Search for the cell housing the specified text and yield its (x, y) center coordinate. 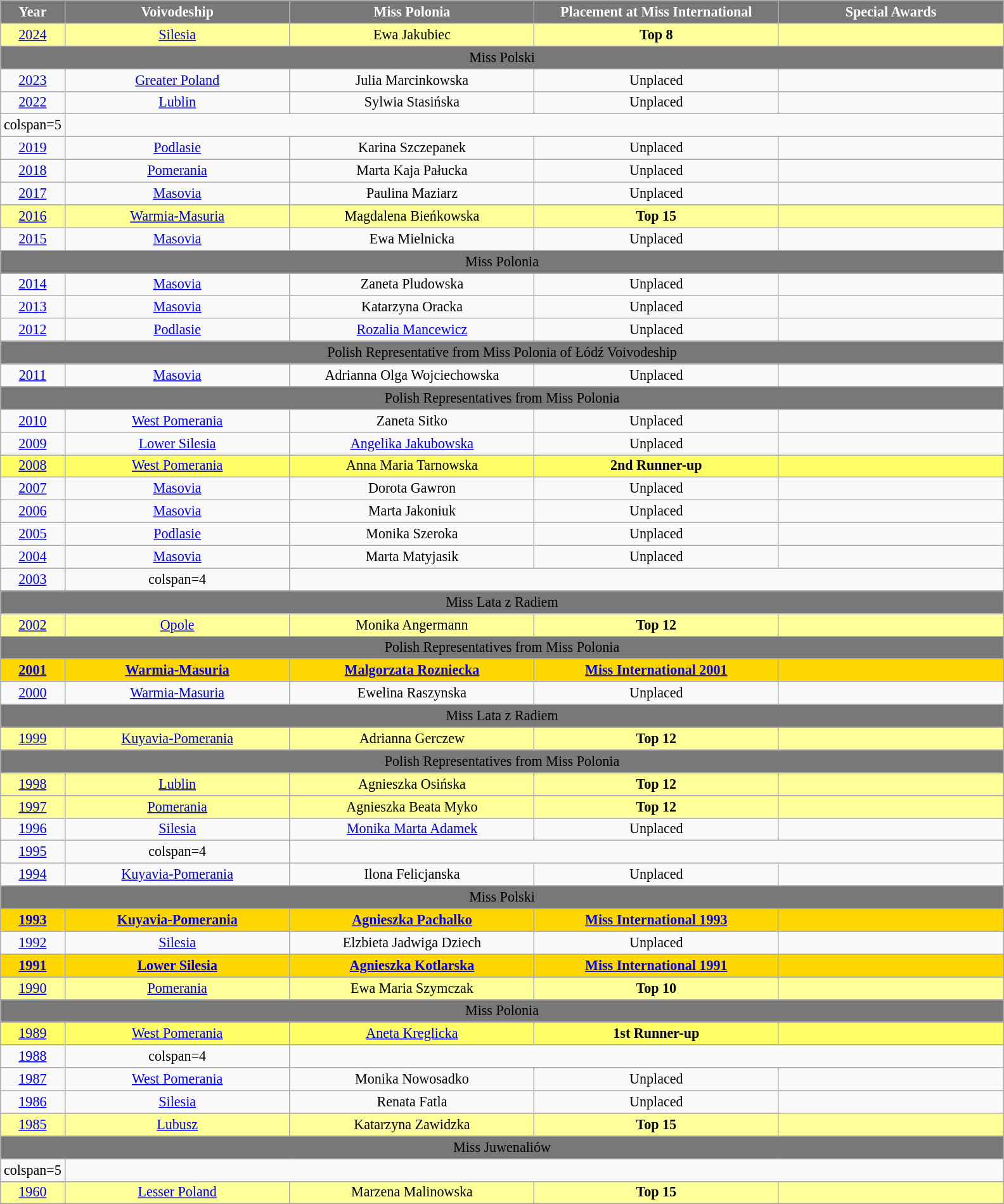
Marta Matyjasik (412, 557)
Marta Kaja Pałucka (412, 171)
Adrianna Gerczew (412, 738)
2005 (33, 534)
Julia Marcinkowska (412, 80)
Adrianna Olga Wojciechowska (412, 375)
Angelika Jakubowska (412, 443)
Magdalena Bieńkowska (412, 216)
1994 (33, 874)
Year (33, 11)
1989 (33, 1033)
Aneta Kreglicka (412, 1033)
2018 (33, 171)
Sylwia Stasińska (412, 103)
Marzena Malinowska (412, 1193)
2011 (33, 375)
2nd Runner-up (657, 466)
Malgorzata Rozniecka (412, 670)
2000 (33, 693)
Top 8 (657, 34)
Ewa Maria Szymczak (412, 988)
Agnieszka Kotlarska (412, 966)
Ewa Mielnicka (412, 239)
2001 (33, 670)
Miss International 2001 (657, 670)
1988 (33, 1056)
2023 (33, 80)
Renata Fatla (412, 1101)
Special Awards (891, 11)
1996 (33, 829)
1st Runner-up (657, 1033)
1993 (33, 920)
Karina Szczepanek (412, 148)
Dorota Gawron (412, 489)
1999 (33, 738)
Ewa Jakubiec (412, 34)
Anna Maria Tarnowska (412, 466)
Ilona Felicjanska (412, 874)
1998 (33, 784)
Lubusz (177, 1124)
Placement at Miss International (657, 11)
2009 (33, 443)
1991 (33, 966)
Zaneta Pludowska (412, 284)
Top 10 (657, 988)
2007 (33, 489)
Lesser Poland (177, 1193)
Katarzyna Zawidzka (412, 1124)
Zaneta Sitko (412, 420)
2024 (33, 34)
2006 (33, 511)
Agnieszka Beata Myko (412, 806)
2012 (33, 330)
Miss International 1991 (657, 966)
Agnieszka Pachalko (412, 920)
1985 (33, 1124)
2002 (33, 625)
2013 (33, 307)
2010 (33, 420)
2008 (33, 466)
Elzbieta Jadwiga Dziech (412, 943)
Monika Nowosadko (412, 1079)
Agnieszka Osińska (412, 784)
Monika Angermann (412, 625)
Polish Representative from Miss Polonia of Łódź Voivodeship (502, 353)
1995 (33, 852)
Opole (177, 625)
Greater Poland (177, 80)
2003 (33, 579)
2016 (33, 216)
1960 (33, 1193)
2022 (33, 103)
1997 (33, 806)
1986 (33, 1101)
2015 (33, 239)
Rozalia Mancewicz (412, 330)
Monika Marta Adamek (412, 829)
1990 (33, 988)
Katarzyna Oracka (412, 307)
Marta Jakoniuk (412, 511)
Miss Juwenaliów (502, 1147)
Ewelina Raszynska (412, 693)
2014 (33, 284)
1992 (33, 943)
Voivodeship (177, 11)
Monika Szeroka (412, 534)
Paulina Maziarz (412, 193)
2017 (33, 193)
Miss International 1993 (657, 920)
1987 (33, 1079)
2019 (33, 148)
2004 (33, 557)
